Pinpoint the cell where the given text exists, returning its (X, Y) midpoint coordinate. 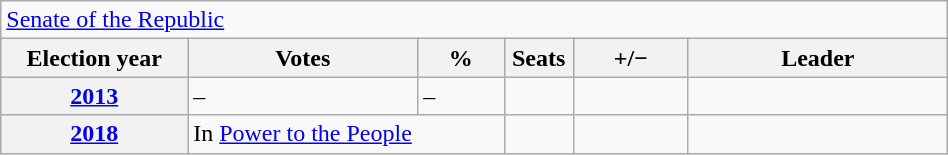
2013 (94, 96)
Leader (818, 58)
Seats (538, 58)
Election year (94, 58)
2018 (94, 134)
Votes (303, 58)
+/− (630, 58)
Senate of the Republic (474, 20)
In Power to the People (346, 134)
% (461, 58)
